Extract the [x, y] coordinate from the center of the cell holding the provided text.  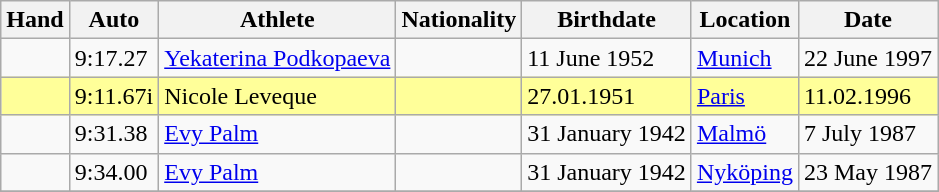
9:17.27 [114, 58]
7 July 1987 [868, 134]
Nationality [459, 20]
Date [868, 20]
9:34.00 [114, 172]
Location [744, 20]
Malmö [744, 134]
Athlete [278, 20]
Birthdate [607, 20]
Yekaterina Podkopaeva [278, 58]
Auto [114, 20]
11 June 1952 [607, 58]
23 May 1987 [868, 172]
Paris [744, 96]
9:31.38 [114, 134]
Hand [35, 20]
22 June 1997 [868, 58]
11.02.1996 [868, 96]
9:11.67i [114, 96]
27.01.1951 [607, 96]
Nyköping [744, 172]
Munich [744, 58]
Nicole Leveque [278, 96]
